Return (x, y) of the center of cell containing provided text 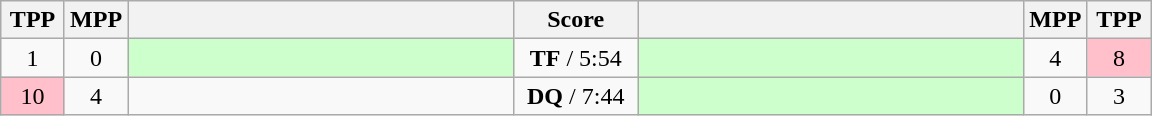
TF / 5:54 (576, 58)
8 (1119, 58)
10 (33, 96)
DQ / 7:44 (576, 96)
3 (1119, 96)
Score (576, 20)
1 (33, 58)
